Output the [x, y] coordinate of the center of the cell containing the given text.  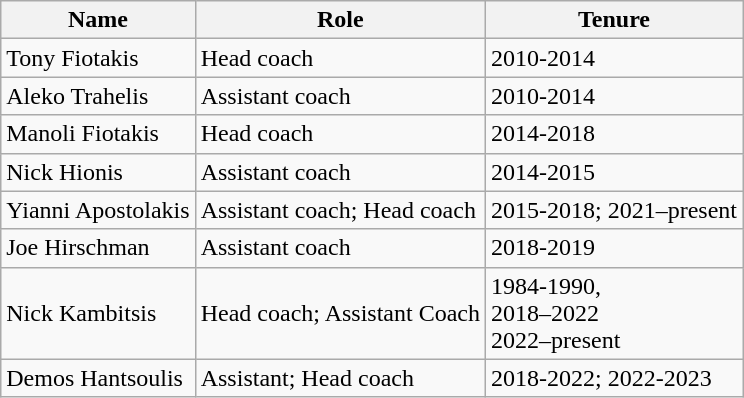
2015-2018; 2021–present [614, 210]
Head coach; Assistant Coach [340, 313]
Joe Hirschman [98, 248]
Role [340, 20]
Name [98, 20]
Demos Hantsoulis [98, 378]
Assistant; Head coach [340, 378]
Nick Hionis [98, 172]
2014-2015 [614, 172]
1984-1990,2018–20222022–present [614, 313]
Manoli Fiotakis [98, 134]
Tony Fiotakis [98, 58]
Tenure [614, 20]
2014-2018 [614, 134]
Yianni Apostolakis [98, 210]
Nick Kambitsis [98, 313]
2018-2019 [614, 248]
Aleko Trahelis [98, 96]
2018-2022; 2022-2023 [614, 378]
Assistant coach; Head coach [340, 210]
